Output the [x, y] coordinate of the center of the cell containing the given text.  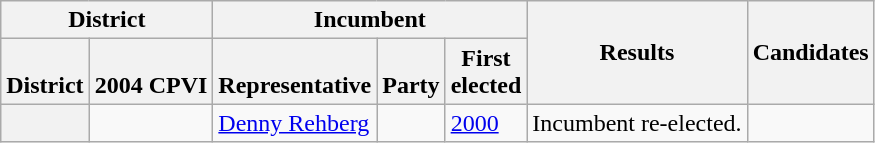
Incumbent re-elected. [637, 123]
Representative [295, 72]
Party [411, 72]
Results [637, 52]
2004 CPVI [151, 72]
Candidates [810, 52]
2000 [486, 123]
Incumbent [370, 20]
Firstelected [486, 72]
Denny Rehberg [295, 123]
